Provide the (x, y) coordinate of the cell's center where the given text is located.  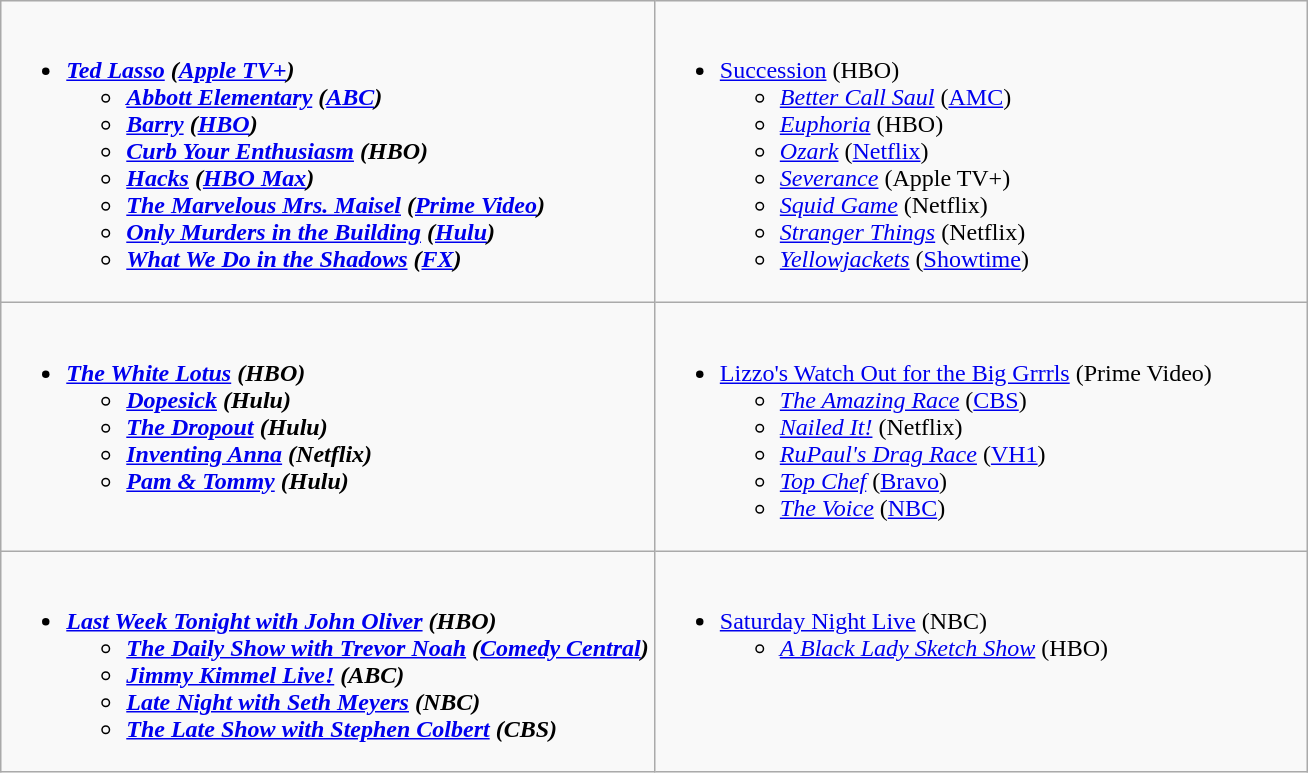
Saturday Night Live (NBC)A Black Lady Sketch Show (HBO) (981, 662)
Lizzo's Watch Out for the Big Grrrls (Prime Video)The Amazing Race (CBS)Nailed It! (Netflix)RuPaul's Drag Race (VH1)Top Chef (Bravo)The Voice (NBC) (981, 427)
The White Lotus (HBO)Dopesick (Hulu)The Dropout (Hulu)Inventing Anna (Netflix)Pam & Tommy (Hulu) (328, 427)
